Extract the [x, y] coordinate from the center of the cell holding the provided text.  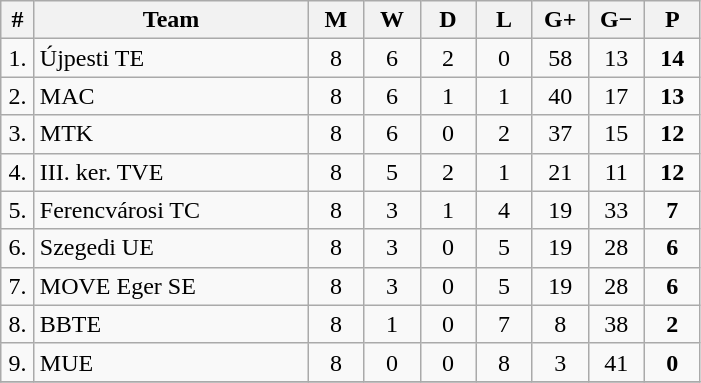
15 [616, 134]
MUE [171, 362]
58 [560, 58]
5. [18, 210]
L [504, 20]
G− [616, 20]
1. [18, 58]
D [448, 20]
Ferencvárosi TC [171, 210]
41 [616, 362]
M [336, 20]
3. [18, 134]
17 [616, 96]
4 [504, 210]
14 [672, 58]
MOVE Eger SE [171, 286]
40 [560, 96]
# [18, 20]
P [672, 20]
9. [18, 362]
7. [18, 286]
33 [616, 210]
MTK [171, 134]
Szegedi UE [171, 248]
BBTE [171, 324]
G+ [560, 20]
W [392, 20]
Újpesti TE [171, 58]
11 [616, 172]
37 [560, 134]
III. ker. TVE [171, 172]
2. [18, 96]
8. [18, 324]
6. [18, 248]
Team [171, 20]
4. [18, 172]
MAC [171, 96]
38 [616, 324]
21 [560, 172]
